Locate the cell with the specified text and output its [X, Y] center coordinate. 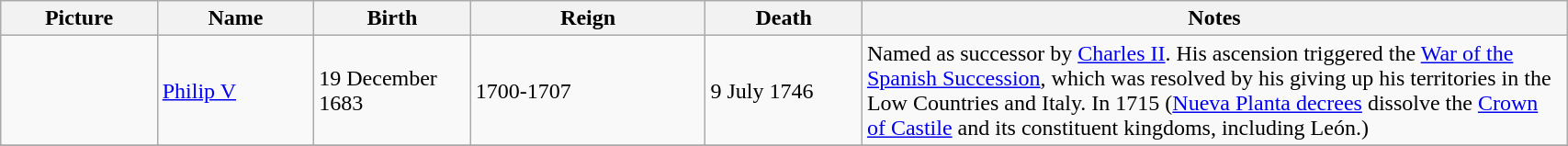
1700-1707 [588, 90]
Name [235, 18]
Picture [79, 18]
19 December 1683 [392, 90]
Notes [1214, 18]
9 July 1746 [784, 90]
Death [784, 18]
Philip V [235, 90]
Reign [588, 18]
Birth [392, 18]
